For the text-containing cell, return its midpoint in (x, y) coordinate format. 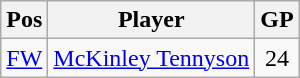
FW (24, 58)
McKinley Tennyson (152, 58)
24 (277, 58)
Player (152, 20)
Pos (24, 20)
GP (277, 20)
